For the text-containing cell, return its midpoint in [X, Y] coordinate format. 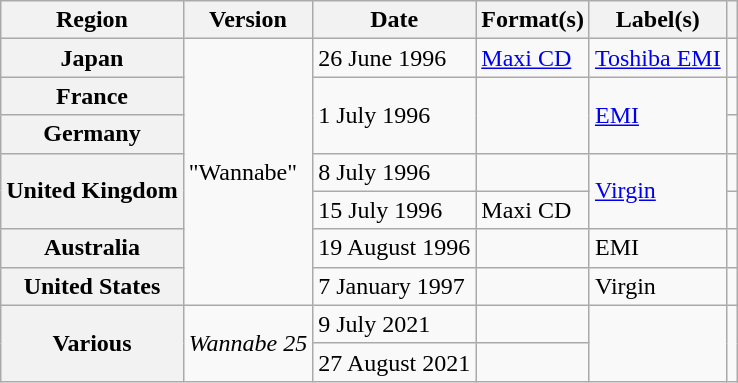
7 January 1997 [394, 286]
Germany [92, 134]
Version [248, 20]
Date [394, 20]
Wannabe 25 [248, 343]
1 July 1996 [394, 115]
9 July 2021 [394, 324]
8 July 1996 [394, 172]
Japan [92, 58]
Region [92, 20]
Label(s) [658, 20]
26 June 1996 [394, 58]
Toshiba EMI [658, 58]
Format(s) [533, 20]
Australia [92, 248]
27 August 2021 [394, 362]
France [92, 96]
15 July 1996 [394, 210]
"Wannabe" [248, 172]
United Kingdom [92, 191]
United States [92, 286]
Various [92, 343]
19 August 1996 [394, 248]
